Provide the [X, Y] coordinate of the cell's center where the given text is located.  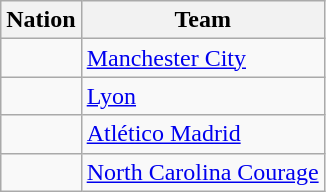
North Carolina Courage [202, 172]
Manchester City [202, 58]
Lyon [202, 96]
Nation [41, 20]
Team [202, 20]
Atlético Madrid [202, 134]
